Extract the [X, Y] coordinate from the center of the cell holding the provided text.  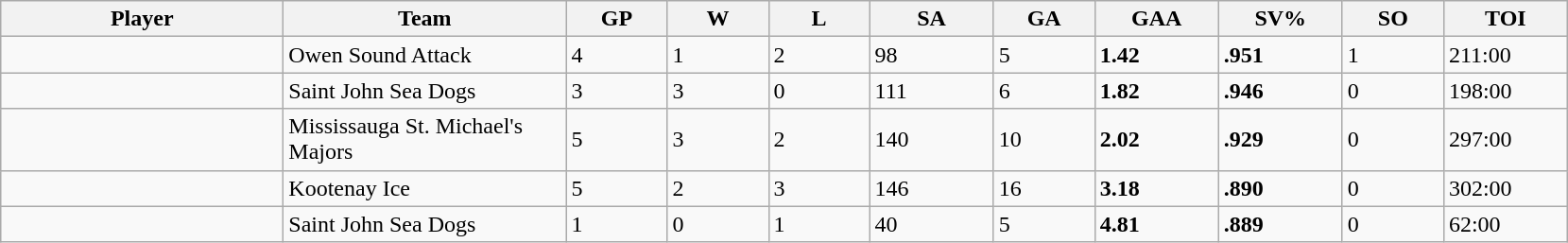
SV% [1280, 19]
3.18 [1157, 188]
111 [932, 91]
.929 [1280, 140]
211:00 [1505, 55]
Team [425, 19]
146 [932, 188]
GA [1043, 19]
Mississauga St. Michael's Majors [425, 140]
L [818, 19]
.890 [1280, 188]
Owen Sound Attack [425, 55]
.946 [1280, 91]
GAA [1157, 19]
1.42 [1157, 55]
16 [1043, 188]
4 [616, 55]
SO [1393, 19]
4.81 [1157, 224]
40 [932, 224]
62:00 [1505, 224]
Kootenay Ice [425, 188]
140 [932, 140]
6 [1043, 91]
198:00 [1505, 91]
.889 [1280, 224]
2.02 [1157, 140]
SA [932, 19]
.951 [1280, 55]
Player [142, 19]
98 [932, 55]
297:00 [1505, 140]
GP [616, 19]
302:00 [1505, 188]
W [718, 19]
1.82 [1157, 91]
10 [1043, 140]
TOI [1505, 19]
